Pinpoint the cell where the given text exists, returning its [X, Y] midpoint coordinate. 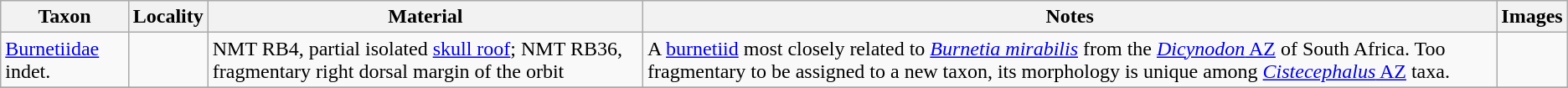
Images [1532, 17]
NMT RB4, partial isolated skull roof; NMT RB36, fragmentary right dorsal margin of the orbit [426, 60]
Material [426, 17]
Notes [1070, 17]
Locality [168, 17]
Burnetiidae indet. [64, 60]
Taxon [64, 17]
